Output the (x, y) coordinate of the center of the cell containing the given text.  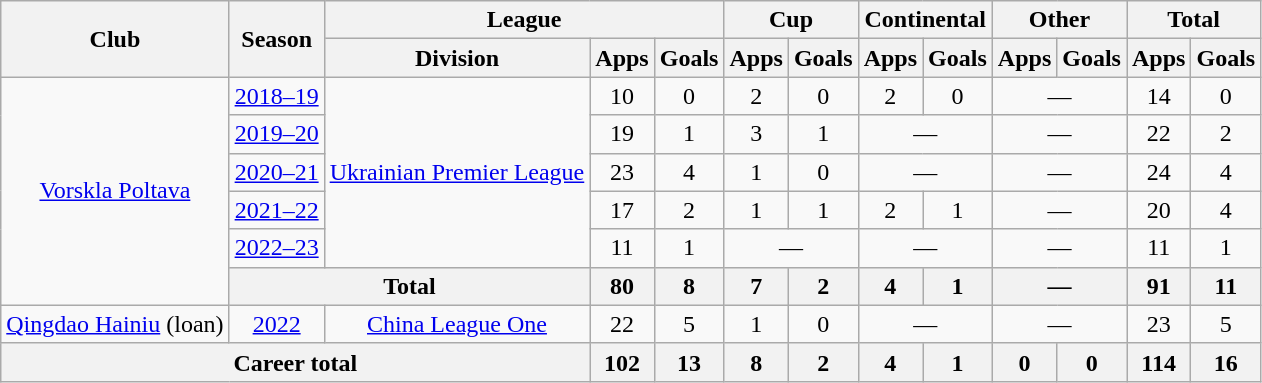
13 (689, 362)
17 (622, 210)
2021–22 (276, 210)
Continental (925, 20)
19 (622, 134)
Career total (296, 362)
24 (1158, 172)
2018–19 (276, 96)
20 (1158, 210)
Division (457, 58)
2019–20 (276, 134)
Vorskla Poltava (115, 191)
114 (1158, 362)
Other (1059, 20)
80 (622, 286)
91 (1158, 286)
102 (622, 362)
Club (115, 39)
Season (276, 39)
14 (1158, 96)
7 (756, 286)
2020–21 (276, 172)
2022–23 (276, 248)
League (524, 20)
Ukrainian Premier League (457, 172)
10 (622, 96)
Cup (791, 20)
Qingdao Hainiu (loan) (115, 324)
2022 (276, 324)
China League One (457, 324)
16 (1226, 362)
3 (756, 134)
